Pinpoint the cell where the given text exists, returning its (X, Y) midpoint coordinate. 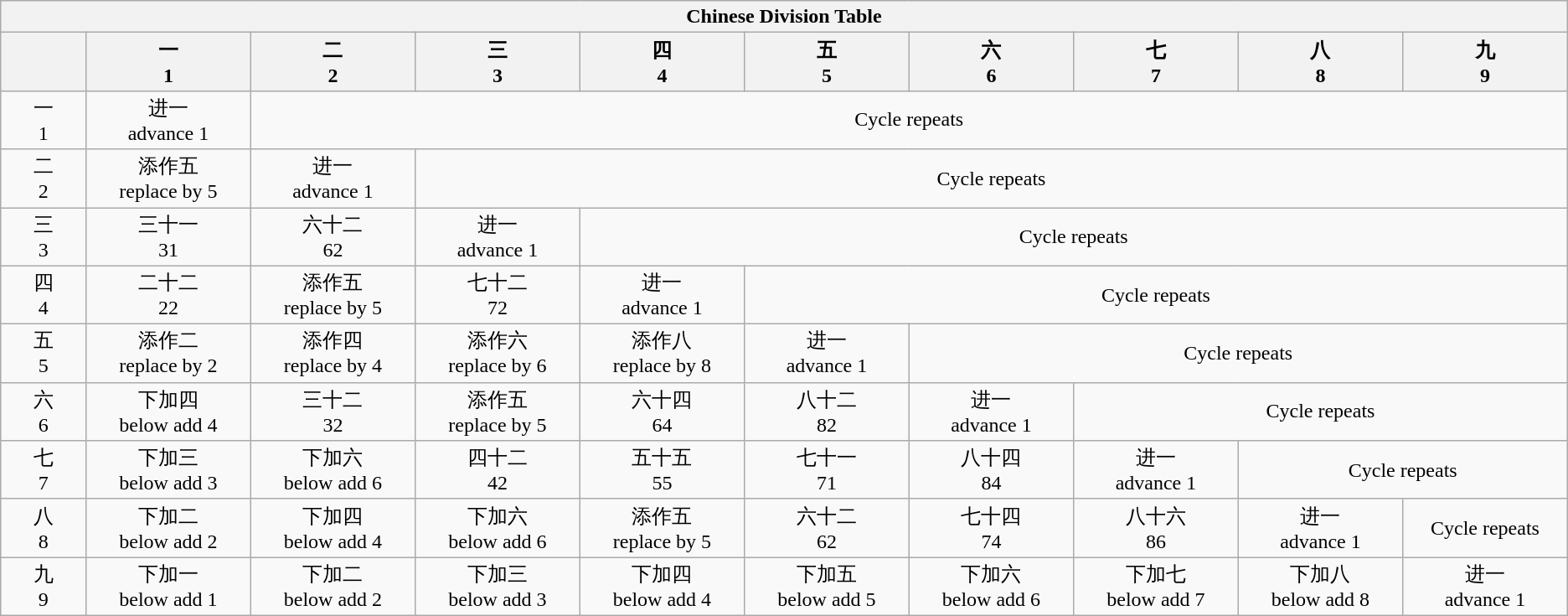
三十一31 (168, 237)
下加七below add 7 (1156, 587)
八十六86 (1156, 528)
七十四74 (991, 528)
八十二82 (827, 412)
二 2 (333, 62)
下加八below add 8 (1320, 587)
二十二22 (168, 295)
添作二replace by 2 (168, 354)
七十一71 (827, 470)
三十二32 (333, 412)
Chinese Division Table (784, 17)
六十四64 (662, 412)
下加一below add 1 (168, 587)
添作六replace by 6 (498, 354)
七十二72 (498, 295)
下加五below add 5 (827, 587)
二2 (44, 179)
添作八replace by 8 (662, 354)
八十四84 (991, 470)
添作四replace by 4 (333, 354)
五十五55 (662, 470)
四十二42 (498, 470)
